Locate the cell with the specified text and output its [X, Y] center coordinate. 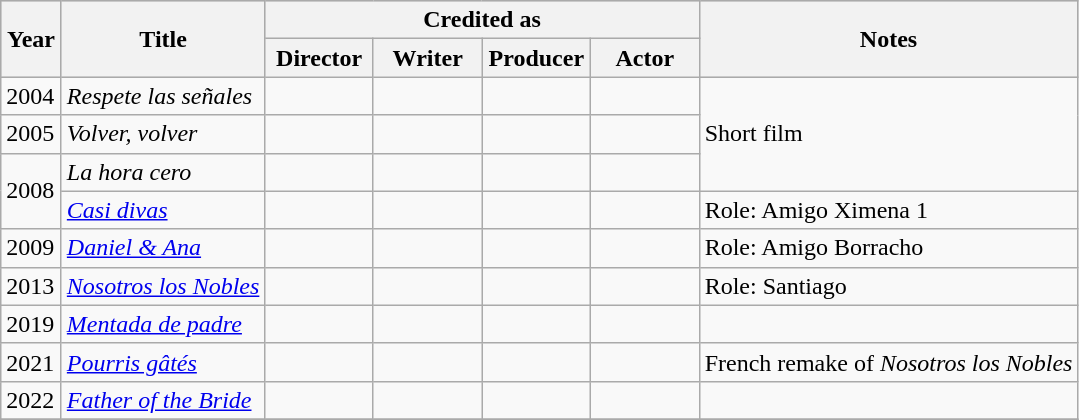
2004 [32, 96]
Notes [888, 39]
2019 [32, 324]
2021 [32, 362]
Casi divas [163, 210]
Producer [536, 58]
Role: Amigo Ximena 1 [888, 210]
Father of the Bride [163, 400]
La hora cero [163, 172]
Volver, volver [163, 134]
Role: Santiago [888, 286]
Year [32, 39]
2009 [32, 248]
Director [320, 58]
2008 [32, 191]
2022 [32, 400]
2013 [32, 286]
French remake of Nosotros los Nobles [888, 362]
Nosotros los Nobles [163, 286]
Respete las señales [163, 96]
Actor [646, 58]
Credited as [482, 20]
Daniel & Ana [163, 248]
Title [163, 39]
Role: Amigo Borracho [888, 248]
Writer [428, 58]
Mentada de padre [163, 324]
2005 [32, 134]
Short film [888, 134]
Pourris gâtés [163, 362]
